Find where the given text appears and provide that cell's center as (X, Y) coordinate. 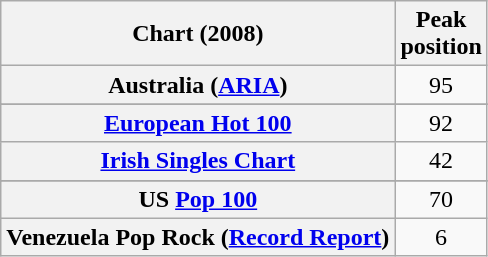
Chart (2008) (198, 34)
70 (441, 199)
European Hot 100 (198, 123)
Australia (ARIA) (198, 85)
42 (441, 161)
95 (441, 85)
Venezuela Pop Rock (Record Report) (198, 237)
Peakposition (441, 34)
Irish Singles Chart (198, 161)
6 (441, 237)
US Pop 100 (198, 199)
92 (441, 123)
